From the cell containing the given text, extract its center point as [x, y] coordinate. 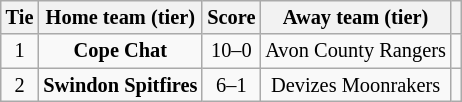
6–1 [231, 85]
Score [231, 17]
Swindon Spitfires [120, 85]
Cope Chat [120, 51]
Avon County Rangers [356, 51]
Devizes Moonrakers [356, 85]
2 [20, 85]
Home team (tier) [120, 17]
10–0 [231, 51]
Away team (tier) [356, 17]
Tie [20, 17]
1 [20, 51]
